Detect which cell encompasses the target text, then output its (x, y) center coordinate. 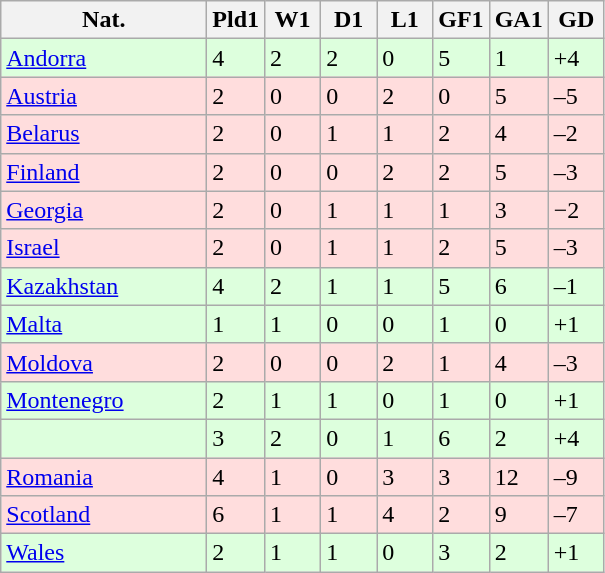
GA1 (518, 20)
Scotland (104, 515)
9 (518, 515)
Malta (104, 324)
Wales (104, 553)
Nat. (104, 20)
Moldova (104, 362)
Andorra (104, 58)
–1 (576, 286)
L1 (405, 20)
−2 (576, 210)
Georgia (104, 210)
Austria (104, 96)
–7 (576, 515)
Finland (104, 172)
Kazakhstan (104, 286)
Belarus (104, 134)
12 (518, 477)
GD (576, 20)
Montenegro (104, 400)
Pld1 (236, 20)
Israel (104, 248)
–9 (576, 477)
–2 (576, 134)
GF1 (461, 20)
Romania (104, 477)
–5 (576, 96)
W1 (293, 20)
D1 (349, 20)
